Provide the [x, y] coordinate of the cell's center where the given text is located.  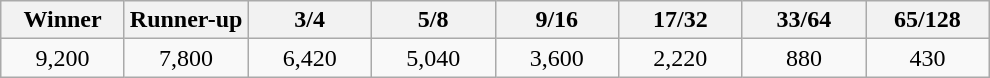
6,420 [310, 58]
5/8 [433, 20]
7,800 [186, 58]
5,040 [433, 58]
33/64 [804, 20]
Runner-up [186, 20]
9,200 [63, 58]
3,600 [557, 58]
65/128 [928, 20]
Winner [63, 20]
2,220 [681, 58]
430 [928, 58]
9/16 [557, 20]
880 [804, 58]
17/32 [681, 20]
3/4 [310, 20]
